Output the (x, y) coordinate of the center of the cell containing the given text.  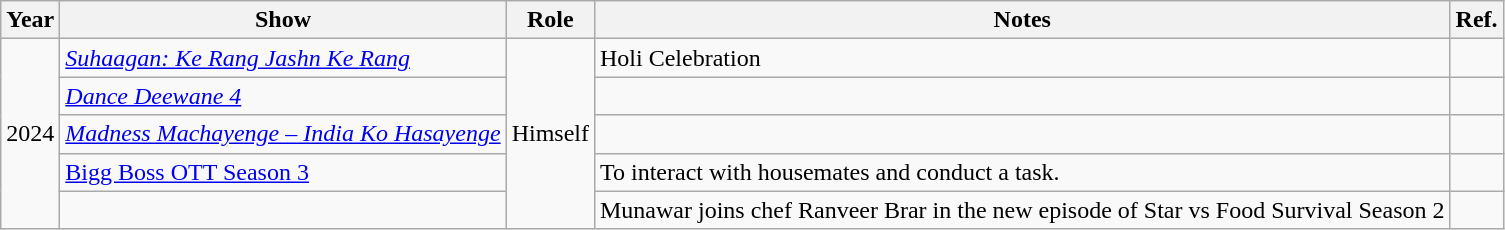
Madness Machayenge – India Ko Hasayenge (283, 134)
Year (30, 20)
Dance Deewane 4 (283, 96)
Holi Celebration (1022, 58)
Ref. (1476, 20)
To interact with housemates and conduct a task. (1022, 172)
Show (283, 20)
Munawar joins chef Ranveer Brar in the new episode of Star vs Food Survival Season 2 (1022, 210)
Suhaagan: Ke Rang Jashn Ke Rang (283, 58)
Himself (550, 134)
Role (550, 20)
Bigg Boss OTT Season 3 (283, 172)
2024 (30, 134)
Notes (1022, 20)
